Detect which cell encompasses the target text, then output its (x, y) center coordinate. 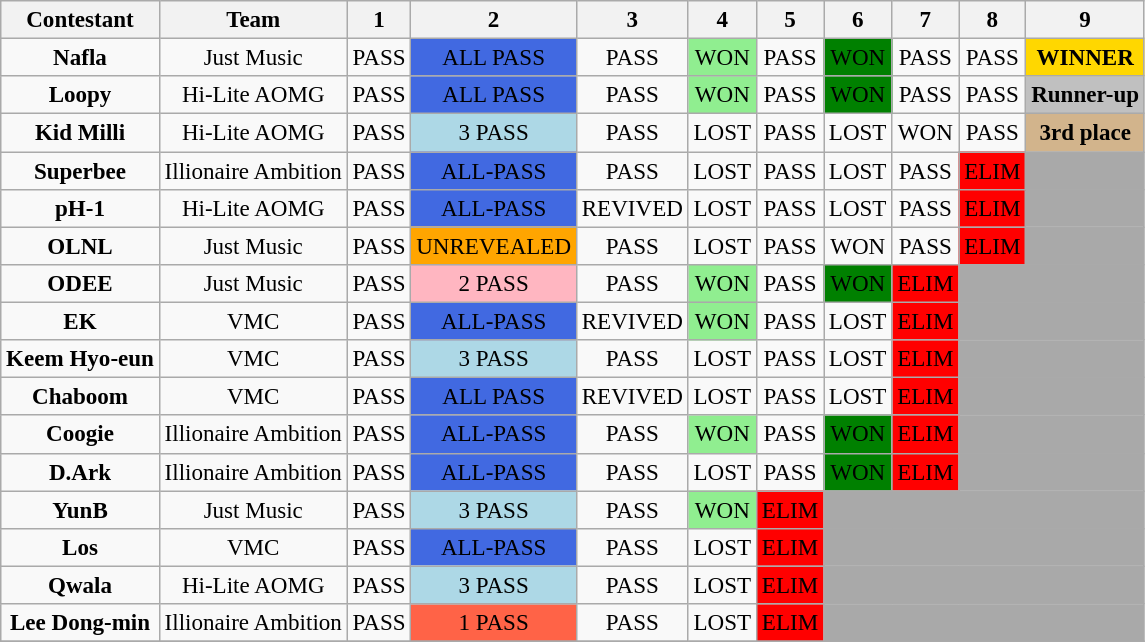
3 (632, 20)
Loopy (80, 95)
Runner-up (1086, 95)
2 PASS (494, 284)
Qwala (80, 585)
6 (858, 20)
WINNER (1086, 58)
EK (80, 322)
OLNL (80, 246)
2 (494, 20)
Coogie (80, 435)
Kid Milli (80, 133)
8 (992, 20)
ODEE (80, 284)
Keem Hyo-eun (80, 359)
pH-1 (80, 209)
Nafla (80, 58)
Lee Dong-min (80, 623)
UNREVEALED (494, 246)
Chaboom (80, 397)
1 PASS (494, 623)
Team (253, 20)
9 (1086, 20)
Los (80, 548)
1 (379, 20)
Contestant (80, 20)
7 (926, 20)
YunB (80, 510)
5 (790, 20)
Superbee (80, 171)
4 (722, 20)
D.Ark (80, 472)
3rd place (1086, 133)
